From the cell containing the given text, extract its center point as (x, y) coordinate. 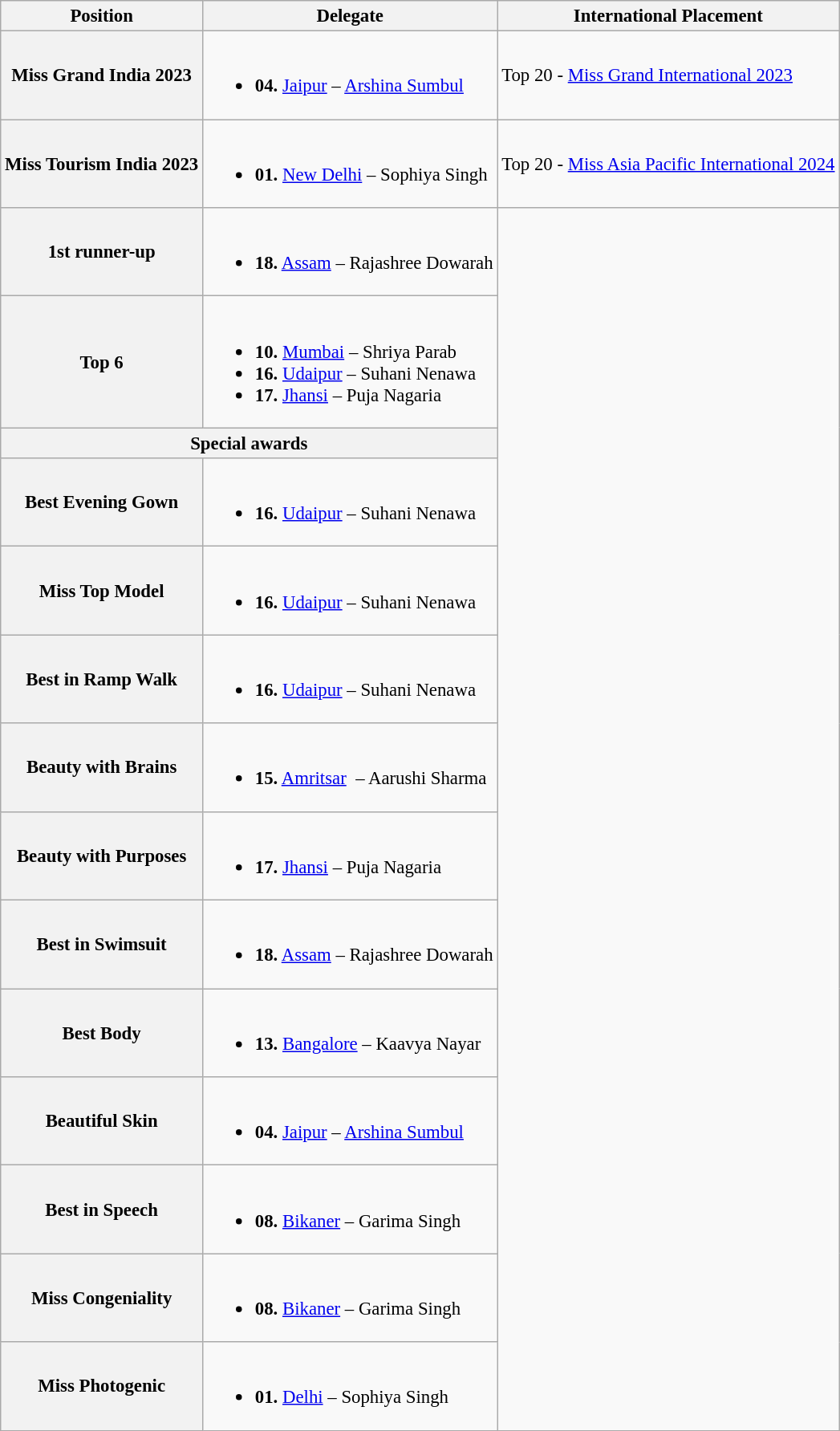
Beauty with Purposes (102, 856)
Best in Ramp Walk (102, 679)
Miss Photogenic (102, 1386)
15. Amritsar – Aarushi Sharma (350, 767)
17. Jhansi – Puja Nagaria (350, 856)
Best Body (102, 1033)
Top 20 - Miss Grand International 2023 (668, 75)
Special awards (249, 443)
International Placement (668, 16)
1st runner-up (102, 252)
Miss Congeniality (102, 1298)
01. New Delhi – Sophiya Singh (350, 164)
13. Bangalore – Kaavya Nayar (350, 1033)
10. Mumbai – Shriya Parab16. Udaipur – Suhani Nenawa17. Jhansi – Puja Nagaria (350, 362)
Top 20 - Miss Asia Pacific International 2024 (668, 164)
Beauty with Brains (102, 767)
Best in Swimsuit (102, 945)
Best in Speech (102, 1209)
Beautiful Skin (102, 1121)
Delegate (350, 16)
Miss Tourism India 2023 (102, 164)
Top 6 (102, 362)
Position (102, 16)
01. Delhi – Sophiya Singh (350, 1386)
Miss Top Model (102, 591)
Best Evening Gown (102, 502)
Miss Grand India 2023 (102, 75)
